Output the [x, y] coordinate of the center of the cell containing the given text.  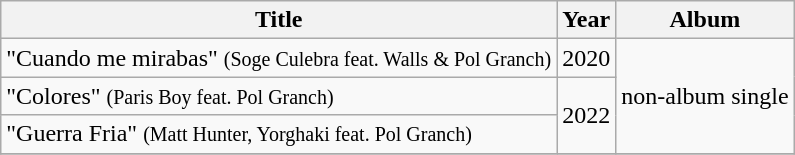
non-album single [705, 96]
2022 [586, 115]
Album [705, 20]
"Guerra Fria" (Matt Hunter, Yorghaki feat. Pol Granch) [279, 134]
Title [279, 20]
2020 [586, 58]
Year [586, 20]
"Colores" (Paris Boy feat. Pol Granch) [279, 96]
"Cuando me mirabas" (Soge Culebra feat. Walls & Pol Granch) [279, 58]
